For the text-containing cell, return its midpoint in (x, y) coordinate format. 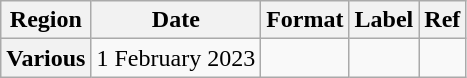
1 February 2023 (176, 58)
Date (176, 20)
Label (384, 20)
Region (46, 20)
Various (46, 58)
Format (305, 20)
Ref (442, 20)
